Identify which cell holds the provided text, then report its (x, y) central coordinate. 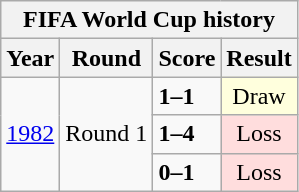
Result (259, 58)
Round (106, 58)
Score (187, 58)
0–1 (187, 172)
1982 (30, 134)
Draw (259, 96)
Round 1 (106, 134)
1–1 (187, 96)
Year (30, 58)
FIFA World Cup history (149, 20)
1–4 (187, 134)
